Find where the given text appears and provide that cell's center as [x, y] coordinate. 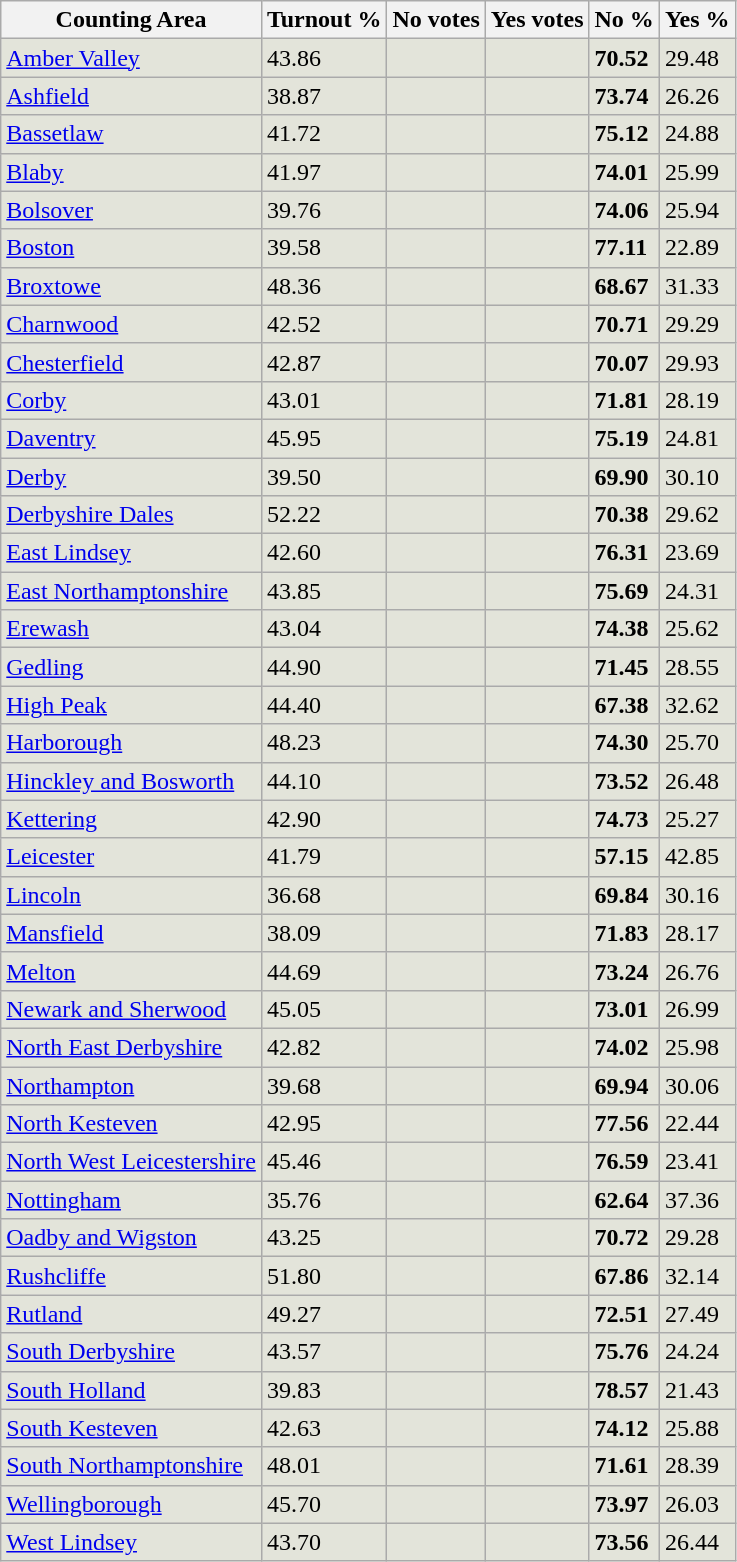
39.68 [324, 1085]
44.10 [324, 781]
Lincoln [132, 895]
No votes [436, 20]
Erewash [132, 629]
26.03 [697, 1504]
45.70 [324, 1504]
45.05 [324, 1009]
75.76 [624, 1352]
74.01 [624, 172]
39.83 [324, 1390]
39.50 [324, 477]
28.17 [697, 933]
44.40 [324, 705]
76.59 [624, 1162]
73.97 [624, 1504]
28.19 [697, 400]
44.90 [324, 667]
Yes % [697, 20]
42.63 [324, 1428]
74.38 [624, 629]
32.62 [697, 705]
71.81 [624, 400]
70.71 [624, 324]
Chesterfield [132, 362]
Mansfield [132, 933]
31.33 [697, 286]
70.38 [624, 515]
25.88 [697, 1428]
South Derbyshire [132, 1352]
43.70 [324, 1542]
43.85 [324, 591]
38.09 [324, 933]
South Kesteven [132, 1428]
30.16 [697, 895]
26.48 [697, 781]
62.64 [624, 1200]
North West Leicestershire [132, 1162]
39.58 [324, 248]
42.82 [324, 1047]
57.15 [624, 857]
69.94 [624, 1085]
Amber Valley [132, 58]
Rushcliffe [132, 1276]
Daventry [132, 438]
77.11 [624, 248]
41.72 [324, 134]
24.24 [697, 1352]
21.43 [697, 1390]
Derby [132, 477]
76.31 [624, 553]
Wellingborough [132, 1504]
39.76 [324, 210]
Hinckley and Bosworth [132, 781]
32.14 [697, 1276]
Oadby and Wigston [132, 1238]
38.87 [324, 96]
42.87 [324, 362]
45.46 [324, 1162]
Bassetlaw [132, 134]
24.31 [697, 591]
Broxtowe [132, 286]
26.76 [697, 971]
North Kesteven [132, 1124]
29.28 [697, 1238]
74.02 [624, 1047]
25.70 [697, 743]
48.23 [324, 743]
43.86 [324, 58]
24.81 [697, 438]
70.72 [624, 1238]
29.62 [697, 515]
45.95 [324, 438]
75.69 [624, 591]
73.52 [624, 781]
Boston [132, 248]
Harborough [132, 743]
North East Derbyshire [132, 1047]
42.95 [324, 1124]
42.90 [324, 819]
25.62 [697, 629]
73.56 [624, 1542]
22.89 [697, 248]
74.73 [624, 819]
41.97 [324, 172]
22.44 [697, 1124]
37.36 [697, 1200]
Rutland [132, 1314]
52.22 [324, 515]
26.44 [697, 1542]
South Northamptonshire [132, 1466]
25.94 [697, 210]
74.30 [624, 743]
East Northamptonshire [132, 591]
74.06 [624, 210]
Charnwood [132, 324]
78.57 [624, 1390]
23.41 [697, 1162]
25.27 [697, 819]
28.55 [697, 667]
Ashfield [132, 96]
Gedling [132, 667]
26.99 [697, 1009]
Derbyshire Dales [132, 515]
43.25 [324, 1238]
East Lindsey [132, 553]
70.52 [624, 58]
Kettering [132, 819]
No % [624, 20]
South Holland [132, 1390]
51.80 [324, 1276]
Blaby [132, 172]
72.51 [624, 1314]
48.36 [324, 286]
73.01 [624, 1009]
36.68 [324, 895]
25.99 [697, 172]
49.27 [324, 1314]
41.79 [324, 857]
Corby [132, 400]
23.69 [697, 553]
71.45 [624, 667]
Northampton [132, 1085]
71.83 [624, 933]
Yes votes [537, 20]
71.61 [624, 1466]
Bolsover [132, 210]
69.90 [624, 477]
43.04 [324, 629]
35.76 [324, 1200]
24.88 [697, 134]
Turnout % [324, 20]
44.69 [324, 971]
68.67 [624, 286]
High Peak [132, 705]
67.86 [624, 1276]
Newark and Sherwood [132, 1009]
75.19 [624, 438]
48.01 [324, 1466]
42.60 [324, 553]
42.85 [697, 857]
25.98 [697, 1047]
Melton [132, 971]
Counting Area [132, 20]
77.56 [624, 1124]
30.10 [697, 477]
69.84 [624, 895]
29.93 [697, 362]
74.12 [624, 1428]
43.01 [324, 400]
42.52 [324, 324]
29.29 [697, 324]
30.06 [697, 1085]
Leicester [132, 857]
West Lindsey [132, 1542]
27.49 [697, 1314]
Nottingham [132, 1200]
28.39 [697, 1466]
73.24 [624, 971]
67.38 [624, 705]
26.26 [697, 96]
70.07 [624, 362]
29.48 [697, 58]
43.57 [324, 1352]
73.74 [624, 96]
75.12 [624, 134]
